Return the (x, y) coordinate for the center point of the cell that contains the specified text.  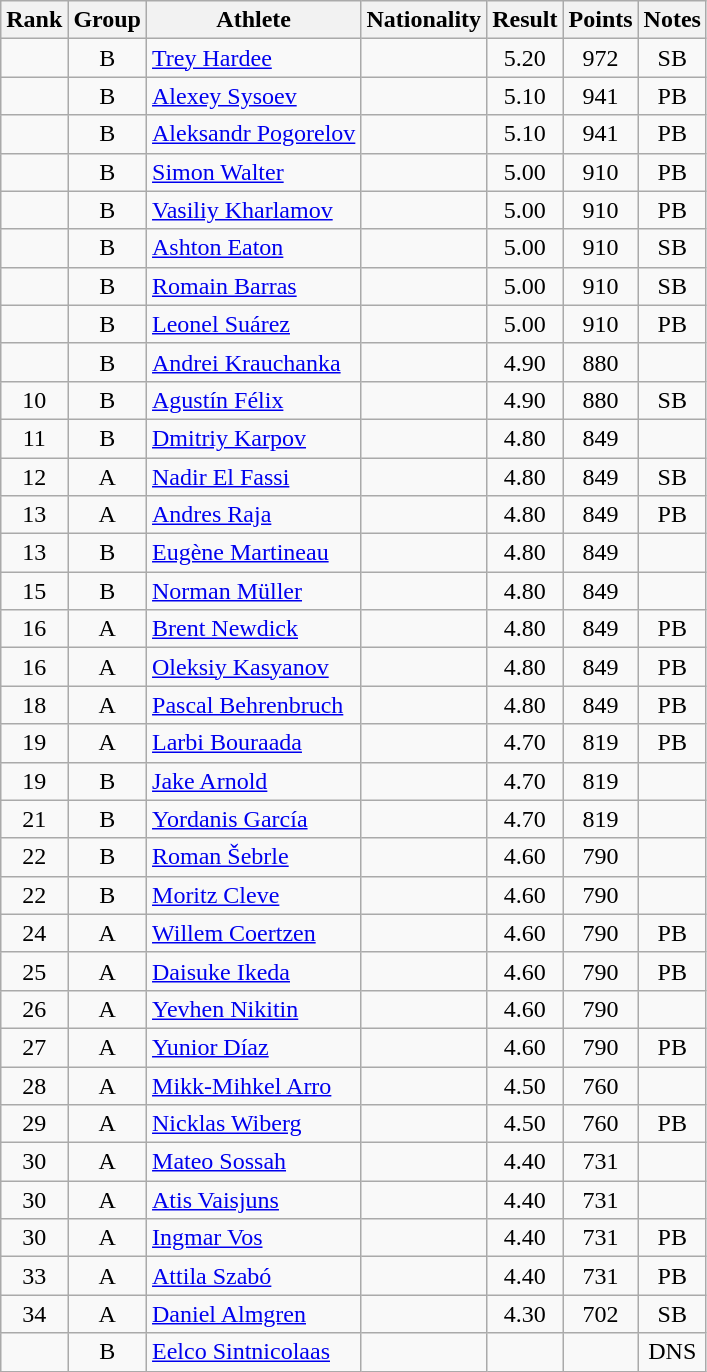
24 (34, 933)
34 (34, 1314)
12 (34, 477)
Atis Vaisjuns (254, 1200)
10 (34, 400)
11 (34, 438)
Mikk-Mihkel Arro (254, 1085)
Eugène Martineau (254, 553)
Eelco Sintnicolaas (254, 1352)
Daniel Almgren (254, 1314)
Simon Walter (254, 172)
Daisuke Ikeda (254, 971)
Athlete (254, 20)
18 (34, 705)
Dmitriy Karpov (254, 438)
Trey Hardee (254, 58)
Nicklas Wiberg (254, 1124)
Leonel Suárez (254, 324)
Willem Coertzen (254, 933)
21 (34, 819)
Brent Newdick (254, 629)
Yordanis García (254, 819)
15 (34, 591)
5.20 (525, 58)
Roman Šebrle (254, 857)
Larbi Bouraada (254, 743)
Andrei Krauchanka (254, 362)
4.30 (525, 1314)
972 (600, 58)
Romain Barras (254, 286)
Attila Szabó (254, 1276)
Nadir El Fassi (254, 477)
Norman Müller (254, 591)
Yevhen Nikitin (254, 1009)
27 (34, 1047)
702 (600, 1314)
Points (600, 20)
Aleksandr Pogorelov (254, 134)
Vasiliy Kharlamov (254, 210)
Notes (672, 20)
28 (34, 1085)
Jake Arnold (254, 781)
Group (108, 20)
Alexey Sysoev (254, 96)
26 (34, 1009)
Yunior Díaz (254, 1047)
33 (34, 1276)
Andres Raja (254, 515)
Agustín Félix (254, 400)
29 (34, 1124)
25 (34, 971)
Pascal Behrenbruch (254, 705)
Rank (34, 20)
Oleksiy Kasyanov (254, 667)
Result (525, 20)
Nationality (424, 20)
Moritz Cleve (254, 895)
Ashton Eaton (254, 248)
DNS (672, 1352)
Mateo Sossah (254, 1162)
Ingmar Vos (254, 1238)
